For the text-containing cell, return its midpoint in [X, Y] coordinate format. 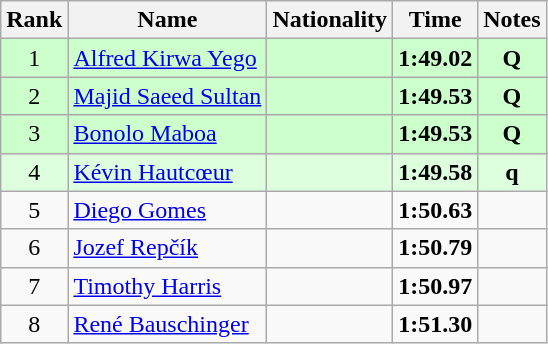
q [512, 172]
1:49.58 [436, 172]
5 [34, 210]
7 [34, 286]
1:50.97 [436, 286]
Timothy Harris [168, 286]
1:49.02 [436, 58]
4 [34, 172]
Rank [34, 20]
Name [168, 20]
6 [34, 248]
3 [34, 134]
Diego Gomes [168, 210]
8 [34, 324]
1:50.63 [436, 210]
Alfred Kirwa Yego [168, 58]
1:50.79 [436, 248]
Kévin Hautcœur [168, 172]
Jozef Repčík [168, 248]
René Bauschinger [168, 324]
Nationality [330, 20]
Majid Saeed Sultan [168, 96]
2 [34, 96]
1 [34, 58]
Notes [512, 20]
Time [436, 20]
Bonolo Maboa [168, 134]
1:51.30 [436, 324]
